Locate the cell with the specified text and output its [X, Y] center coordinate. 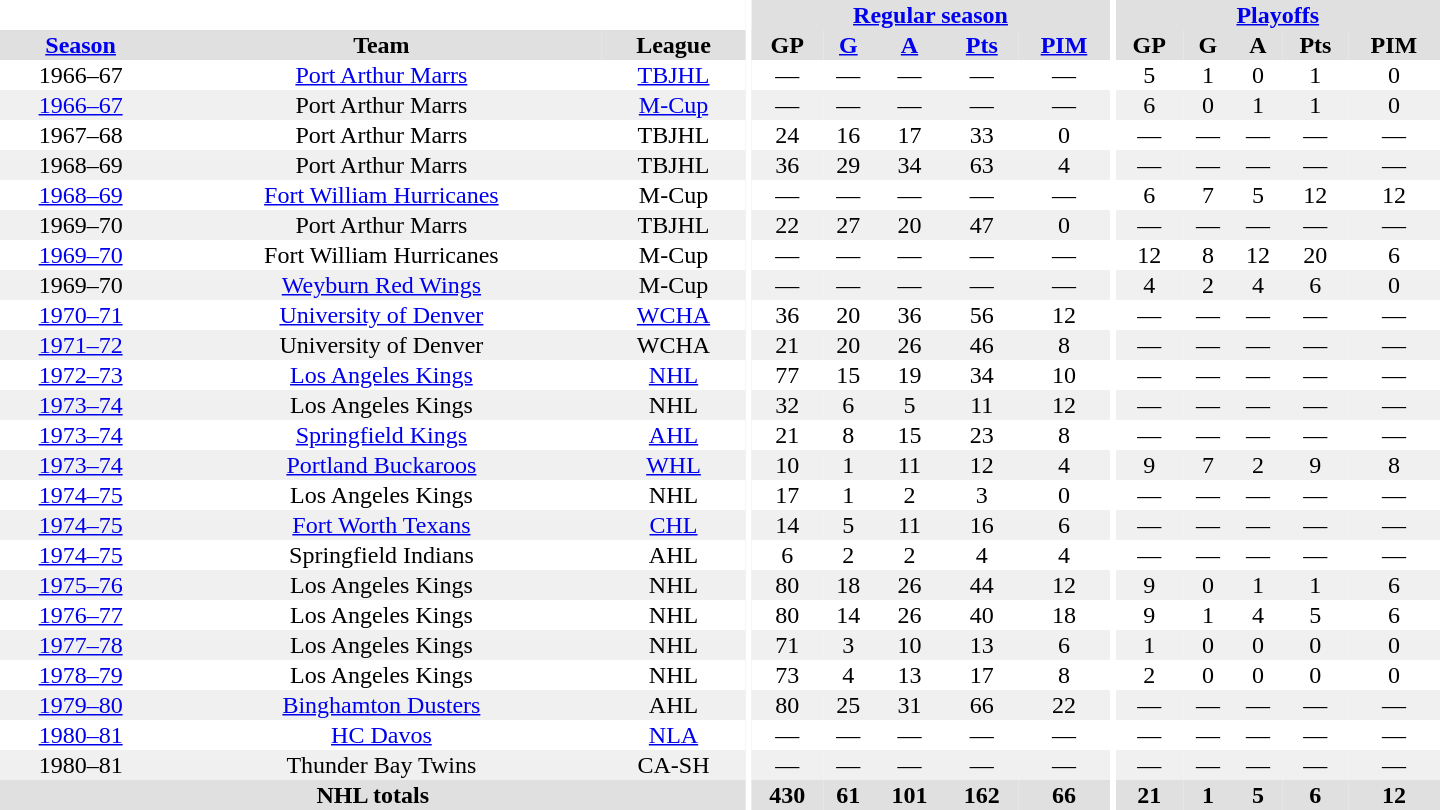
47 [982, 225]
Weyburn Red Wings [381, 285]
29 [848, 165]
League [674, 45]
162 [982, 795]
25 [848, 705]
1979–80 [80, 705]
1978–79 [80, 675]
Team [381, 45]
HC Davos [381, 735]
19 [909, 375]
61 [848, 795]
56 [982, 315]
Portland Buckaroos [381, 465]
40 [982, 615]
NLA [674, 735]
Thunder Bay Twins [381, 765]
1970–71 [80, 315]
1967–68 [80, 135]
44 [982, 585]
63 [982, 165]
1972–73 [80, 375]
27 [848, 225]
Season [80, 45]
CA-SH [674, 765]
32 [787, 405]
1971–72 [80, 345]
71 [787, 645]
Playoffs [1278, 15]
77 [787, 375]
1977–78 [80, 645]
WHL [674, 465]
24 [787, 135]
73 [787, 675]
Binghamton Dusters [381, 705]
CHL [674, 525]
NHL totals [373, 795]
Fort Worth Texans [381, 525]
1975–76 [80, 585]
46 [982, 345]
33 [982, 135]
Regular season [930, 15]
Springfield Indians [381, 555]
31 [909, 705]
Springfield Kings [381, 435]
101 [909, 795]
430 [787, 795]
1976–77 [80, 615]
23 [982, 435]
